Capture the cell that displays the provided text and extract its [x, y] central coordinate. 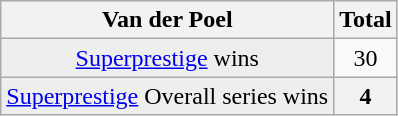
Total [366, 20]
Superprestige Overall series wins [168, 96]
Van der Poel [168, 20]
4 [366, 96]
Superprestige wins [168, 58]
30 [366, 58]
